From the cell containing the given text, extract its center point as (x, y) coordinate. 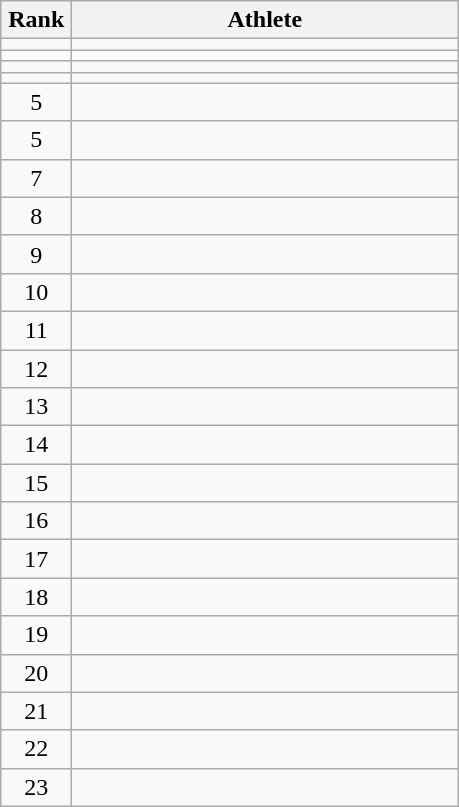
22 (36, 749)
9 (36, 254)
17 (36, 559)
12 (36, 369)
8 (36, 216)
15 (36, 483)
16 (36, 521)
7 (36, 178)
Rank (36, 20)
23 (36, 787)
13 (36, 407)
20 (36, 673)
Athlete (265, 20)
11 (36, 330)
10 (36, 292)
18 (36, 597)
21 (36, 711)
14 (36, 445)
19 (36, 635)
